Pinpoint the cell where the given text exists, returning its [x, y] midpoint coordinate. 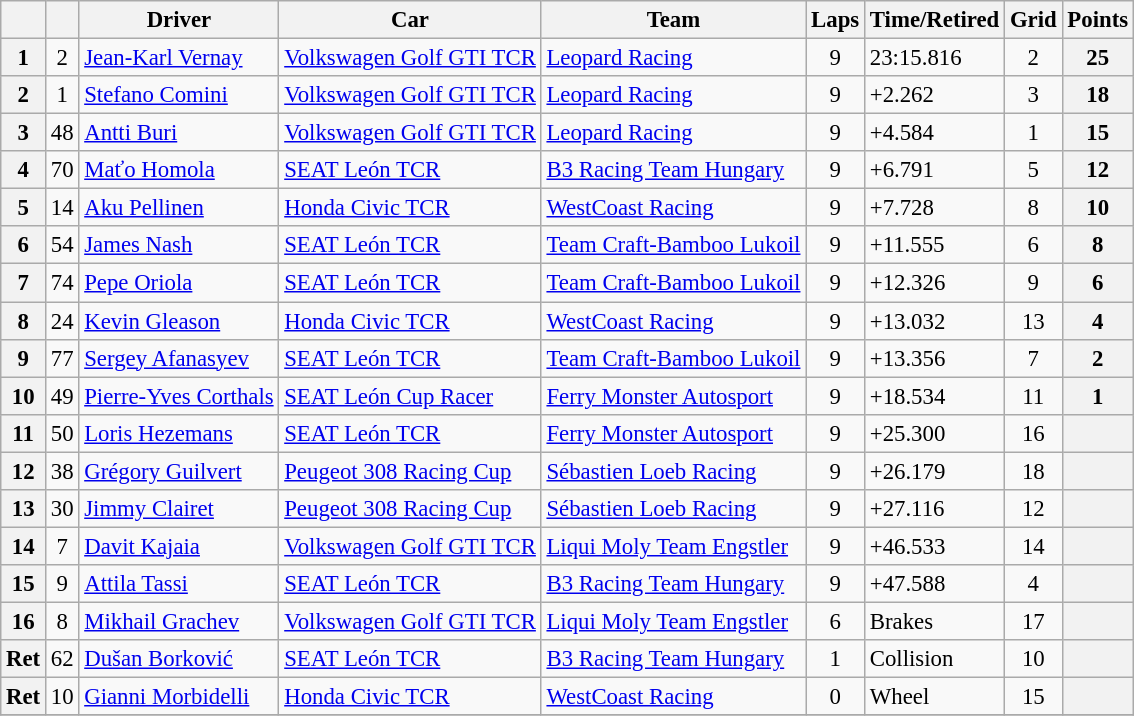
+13.356 [934, 358]
50 [62, 433]
23:15.816 [934, 58]
+47.588 [934, 584]
Driver [179, 20]
Kevin Gleason [179, 321]
+2.262 [934, 95]
+18.534 [934, 396]
49 [62, 396]
Brakes [934, 621]
30 [62, 509]
Team [674, 20]
Gianni Morbidelli [179, 697]
+25.300 [934, 433]
Car [410, 20]
Davit Kajaia [179, 546]
Grégory Guilvert [179, 471]
62 [62, 659]
Jimmy Clairet [179, 509]
Antti Buri [179, 133]
+6.791 [934, 170]
Attila Tassi [179, 584]
Sergey Afanasyev [179, 358]
Stefano Comini [179, 95]
0 [836, 697]
54 [62, 245]
Mikhail Grachev [179, 621]
Grid [1034, 20]
24 [62, 321]
James Nash [179, 245]
+4.584 [934, 133]
38 [62, 471]
+7.728 [934, 208]
Points [1098, 20]
Jean-Karl Vernay [179, 58]
+27.116 [934, 509]
17 [1034, 621]
Maťo Homola [179, 170]
74 [62, 283]
+12.326 [934, 283]
25 [1098, 58]
70 [62, 170]
+13.032 [934, 321]
Laps [836, 20]
77 [62, 358]
Loris Hezemans [179, 433]
Pepe Oriola [179, 283]
Dušan Borković [179, 659]
+11.555 [934, 245]
Time/Retired [934, 20]
+46.533 [934, 546]
Aku Pellinen [179, 208]
Pierre-Yves Corthals [179, 396]
Collision [934, 659]
48 [62, 133]
Wheel [934, 697]
+26.179 [934, 471]
SEAT León Cup Racer [410, 396]
